Pinpoint the cell where the given text exists, returning its (x, y) midpoint coordinate. 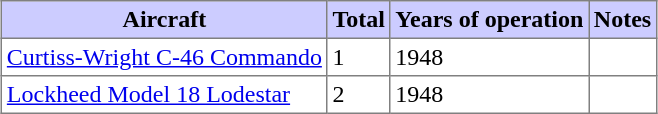
1 (358, 57)
2 (358, 95)
Total (358, 20)
Curtiss-Wright C-46 Commando (165, 57)
Lockheed Model 18 Lodestar (165, 95)
Years of operation (489, 20)
Aircraft (165, 20)
Notes (623, 20)
